For the text-containing cell, return its midpoint in (X, Y) coordinate format. 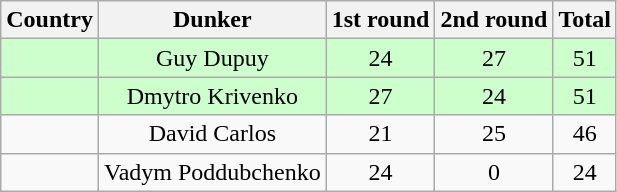
1st round (380, 20)
Total (585, 20)
Vadym Poddubchenko (212, 172)
21 (380, 134)
Guy Dupuy (212, 58)
0 (494, 172)
46 (585, 134)
David Carlos (212, 134)
25 (494, 134)
2nd round (494, 20)
Country (50, 20)
Dunker (212, 20)
Dmytro Krivenko (212, 96)
